Provide the (X, Y) coordinate of the cell's center where the given text is located.  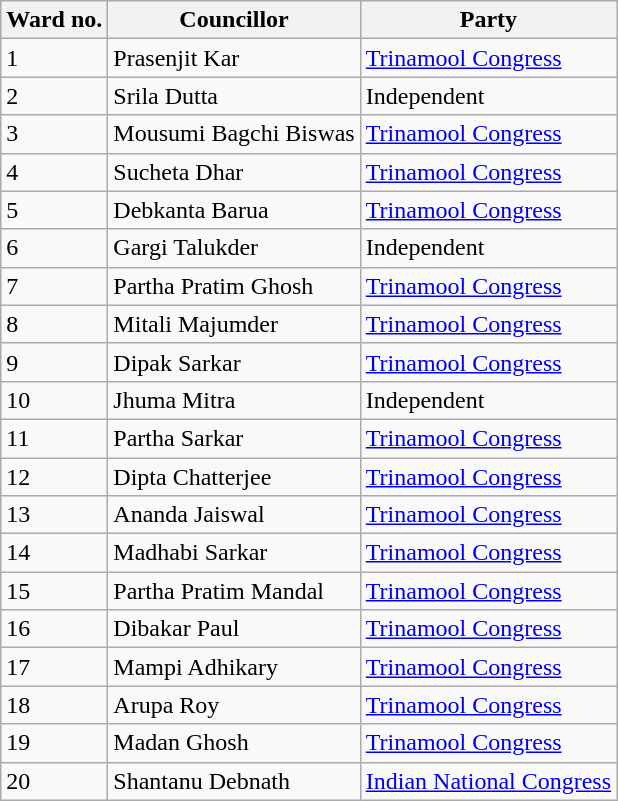
15 (54, 591)
9 (54, 362)
Partha Sarkar (234, 438)
Srila Dutta (234, 96)
Madan Ghosh (234, 743)
Sucheta Dhar (234, 172)
Arupa Roy (234, 705)
2 (54, 96)
8 (54, 324)
10 (54, 400)
Dipta Chatterjee (234, 477)
Mitali Majumder (234, 324)
14 (54, 553)
7 (54, 286)
Partha Pratim Ghosh (234, 286)
Mampi Adhikary (234, 667)
6 (54, 248)
12 (54, 477)
Ananda Jaiswal (234, 515)
1 (54, 58)
16 (54, 629)
Councillor (234, 20)
3 (54, 134)
17 (54, 667)
Dibakar Paul (234, 629)
19 (54, 743)
Debkanta Barua (234, 210)
Mousumi Bagchi Biswas (234, 134)
Prasenjit Kar (234, 58)
Indian National Congress (488, 781)
18 (54, 705)
11 (54, 438)
Dipak Sarkar (234, 362)
Party (488, 20)
20 (54, 781)
Shantanu Debnath (234, 781)
5 (54, 210)
Partha Pratim Mandal (234, 591)
Gargi Talukder (234, 248)
Madhabi Sarkar (234, 553)
13 (54, 515)
4 (54, 172)
Ward no. (54, 20)
Jhuma Mitra (234, 400)
